Return the [X, Y] coordinate for the center point of the cell that contains the specified text.  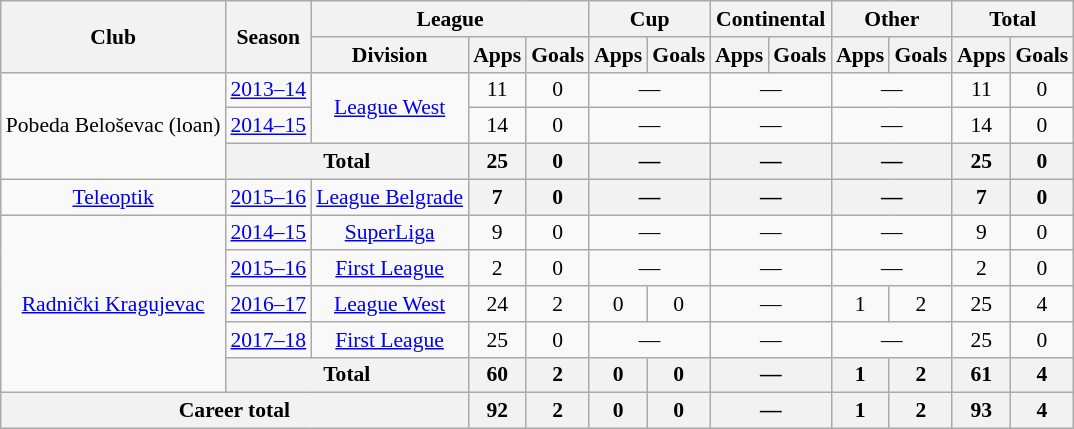
2013–14 [268, 90]
92 [497, 411]
Continental [770, 19]
League [450, 19]
League Belgrade [390, 197]
2016–17 [268, 304]
61 [981, 375]
Radnički Kragujevac [114, 304]
24 [497, 304]
Teleoptik [114, 197]
Cup [650, 19]
Season [268, 36]
60 [497, 375]
Division [390, 55]
2017–18 [268, 340]
Club [114, 36]
Career total [234, 411]
93 [981, 411]
SuperLiga [390, 233]
Other [892, 19]
Pobeda Beloševac (loan) [114, 126]
